Search for the cell housing the specified text and yield its [X, Y] center coordinate. 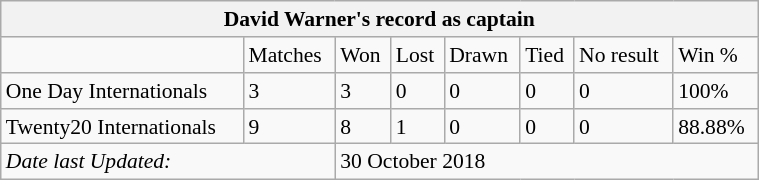
Tied [547, 55]
Twenty20 Internationals [122, 126]
Date last Updated: [168, 162]
Drawn [482, 55]
Win % [716, 55]
30 October 2018 [546, 162]
1 [418, 126]
8 [363, 126]
Won [363, 55]
88.88% [716, 126]
One Day Internationals [122, 91]
100% [716, 91]
David Warner's record as captain [380, 19]
Matches [289, 55]
No result [624, 55]
Lost [418, 55]
9 [289, 126]
